Find where the given text appears and provide that cell's center as [x, y] coordinate. 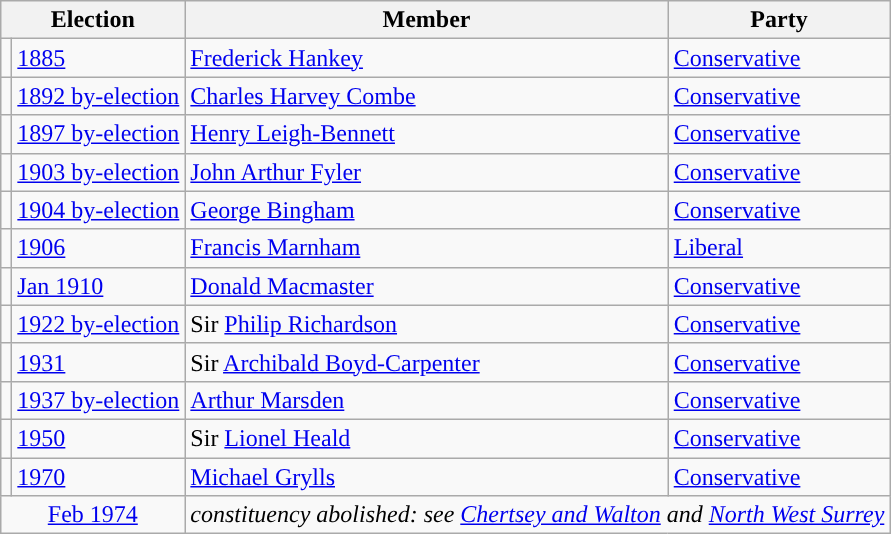
Charles Harvey Combe [426, 96]
Liberal [779, 248]
Frederick Hankey [426, 58]
George Bingham [426, 210]
Sir Lionel Heald [426, 438]
Member [426, 20]
Election [93, 20]
Sir Archibald Boyd-Carpenter [426, 362]
1922 by-election [98, 324]
1904 by-election [98, 210]
John Arthur Fyler [426, 172]
1950 [98, 438]
Jan 1910 [98, 286]
1937 by-election [98, 400]
1892 by-election [98, 96]
Francis Marnham [426, 248]
1931 [98, 362]
Party [779, 20]
1885 [98, 58]
1970 [98, 477]
1903 by-election [98, 172]
Arthur Marsden [426, 400]
1897 by-election [98, 134]
Donald Macmaster [426, 286]
Sir Philip Richardson [426, 324]
Michael Grylls [426, 477]
Henry Leigh-Bennett [426, 134]
constituency abolished: see Chertsey and Walton and North West Surrey [538, 515]
Feb 1974 [93, 515]
1906 [98, 248]
